Pinpoint the cell where the given text exists, returning its [X, Y] midpoint coordinate. 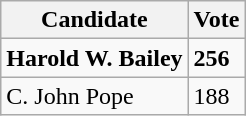
Candidate [94, 20]
256 [216, 58]
188 [216, 96]
Harold W. Bailey [94, 58]
C. John Pope [94, 96]
Vote [216, 20]
